Extract the (x, y) coordinate from the center of the cell holding the provided text.  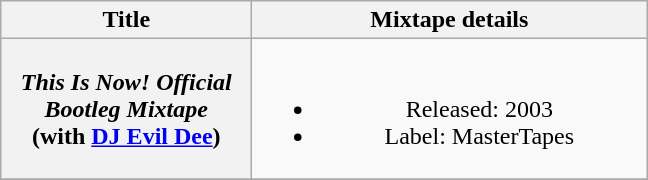
Mixtape details (450, 20)
Released: 2003Label: MasterTapes (450, 109)
This Is Now! Official Bootleg Mixtape(with DJ Evil Dee) (126, 109)
Title (126, 20)
